Capture the cell that displays the provided text and extract its (x, y) central coordinate. 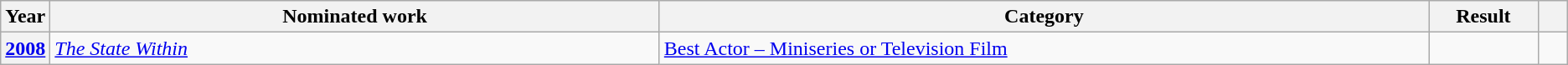
Category (1044, 17)
Year (25, 17)
Result (1484, 17)
2008 (25, 48)
The State Within (355, 48)
Nominated work (355, 17)
Best Actor – Miniseries or Television Film (1044, 48)
